Locate the cell with the specified text and output its (x, y) center coordinate. 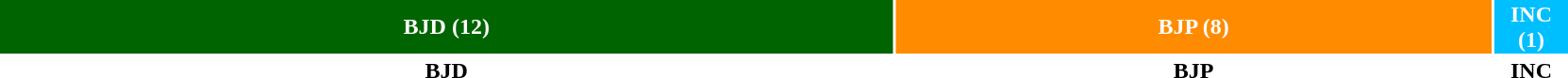
BJP (8) (1194, 26)
BJD (12) (446, 26)
